Find where the given text appears and provide that cell's center as (x, y) coordinate. 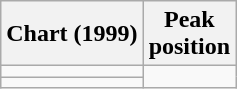
Chart (1999) (72, 34)
Peakposition (189, 34)
